From the cell containing the given text, extract its center point as (x, y) coordinate. 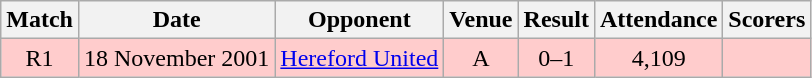
Match (40, 20)
Opponent (360, 20)
Attendance (658, 20)
A (481, 58)
4,109 (658, 58)
Result (556, 20)
18 November 2001 (176, 58)
Date (176, 20)
0–1 (556, 58)
Scorers (767, 20)
Venue (481, 20)
R1 (40, 58)
Hereford United (360, 58)
